For the text-containing cell, return its midpoint in (x, y) coordinate format. 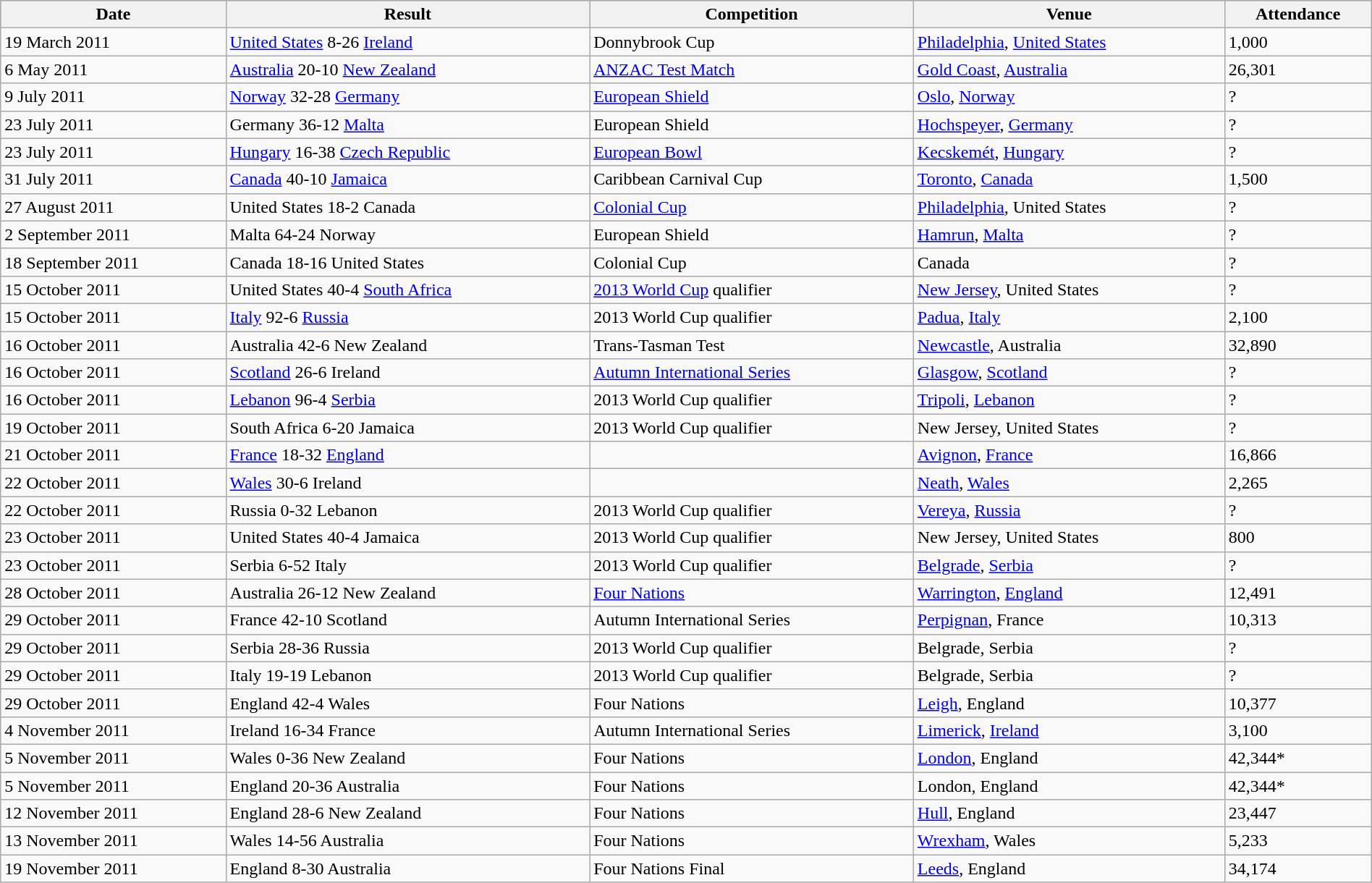
10,377 (1298, 703)
Italy 19-19 Lebanon (408, 675)
Trans-Tasman Test (752, 345)
ANZAC Test Match (752, 69)
3,100 (1298, 730)
Caribbean Carnival Cup (752, 179)
1,000 (1298, 42)
Result (408, 14)
2 September 2011 (113, 235)
Serbia 6-52 Italy (408, 565)
Hull, England (1069, 814)
Canada (1069, 262)
United States 40-4 South Africa (408, 290)
19 November 2011 (113, 869)
12,491 (1298, 593)
Wales 30-6 Ireland (408, 483)
Donnybrook Cup (752, 42)
5,233 (1298, 841)
28 October 2011 (113, 593)
800 (1298, 538)
12 November 2011 (113, 814)
Australia 42-6 New Zealand (408, 345)
European Bowl (752, 152)
26,301 (1298, 69)
10,313 (1298, 620)
Warrington, England (1069, 593)
Ireland 16-34 France (408, 730)
6 May 2011 (113, 69)
21 October 2011 (113, 455)
Four Nations Final (752, 869)
France 42-10 Scotland (408, 620)
Avignon, France (1069, 455)
Australia 26-12 New Zealand (408, 593)
Date (113, 14)
23,447 (1298, 814)
England 42-4 Wales (408, 703)
Lebanon 96-4 Serbia (408, 400)
19 March 2011 (113, 42)
Russia 0-32 Lebanon (408, 510)
32,890 (1298, 345)
Perpignan, France (1069, 620)
Italy 92-6 Russia (408, 317)
16,866 (1298, 455)
England 20-36 Australia (408, 785)
Norway 32-28 Germany (408, 97)
Newcastle, Australia (1069, 345)
England 8-30 Australia (408, 869)
Kecskemét, Hungary (1069, 152)
Leeds, England (1069, 869)
34,174 (1298, 869)
Glasgow, Scotland (1069, 373)
18 September 2011 (113, 262)
United States 18-2 Canada (408, 207)
Gold Coast, Australia (1069, 69)
Wrexham, Wales (1069, 841)
Leigh, England (1069, 703)
9 July 2011 (113, 97)
United States 40-4 Jamaica (408, 538)
19 October 2011 (113, 428)
Competition (752, 14)
Hochspeyer, Germany (1069, 124)
Toronto, Canada (1069, 179)
Oslo, Norway (1069, 97)
Australia 20-10 New Zealand (408, 69)
Hamrun, Malta (1069, 235)
Attendance (1298, 14)
27 August 2011 (113, 207)
Wales 14-56 Australia (408, 841)
England 28-6 New Zealand (408, 814)
South Africa 6-20 Jamaica (408, 428)
13 November 2011 (113, 841)
Serbia 28-36 Russia (408, 648)
Limerick, Ireland (1069, 730)
Canada 40-10 Jamaica (408, 179)
Hungary 16-38 Czech Republic (408, 152)
Wales 0-36 New Zealand (408, 758)
Vereya, Russia (1069, 510)
United States 8-26 Ireland (408, 42)
1,500 (1298, 179)
France 18-32 England (408, 455)
4 November 2011 (113, 730)
Neath, Wales (1069, 483)
Venue (1069, 14)
Tripoli, Lebanon (1069, 400)
Canada 18-16 United States (408, 262)
2,265 (1298, 483)
2,100 (1298, 317)
Malta 64-24 Norway (408, 235)
Scotland 26-6 Ireland (408, 373)
Germany 36-12 Malta (408, 124)
31 July 2011 (113, 179)
Padua, Italy (1069, 317)
